Find where the given text appears and provide that cell's center as (X, Y) coordinate. 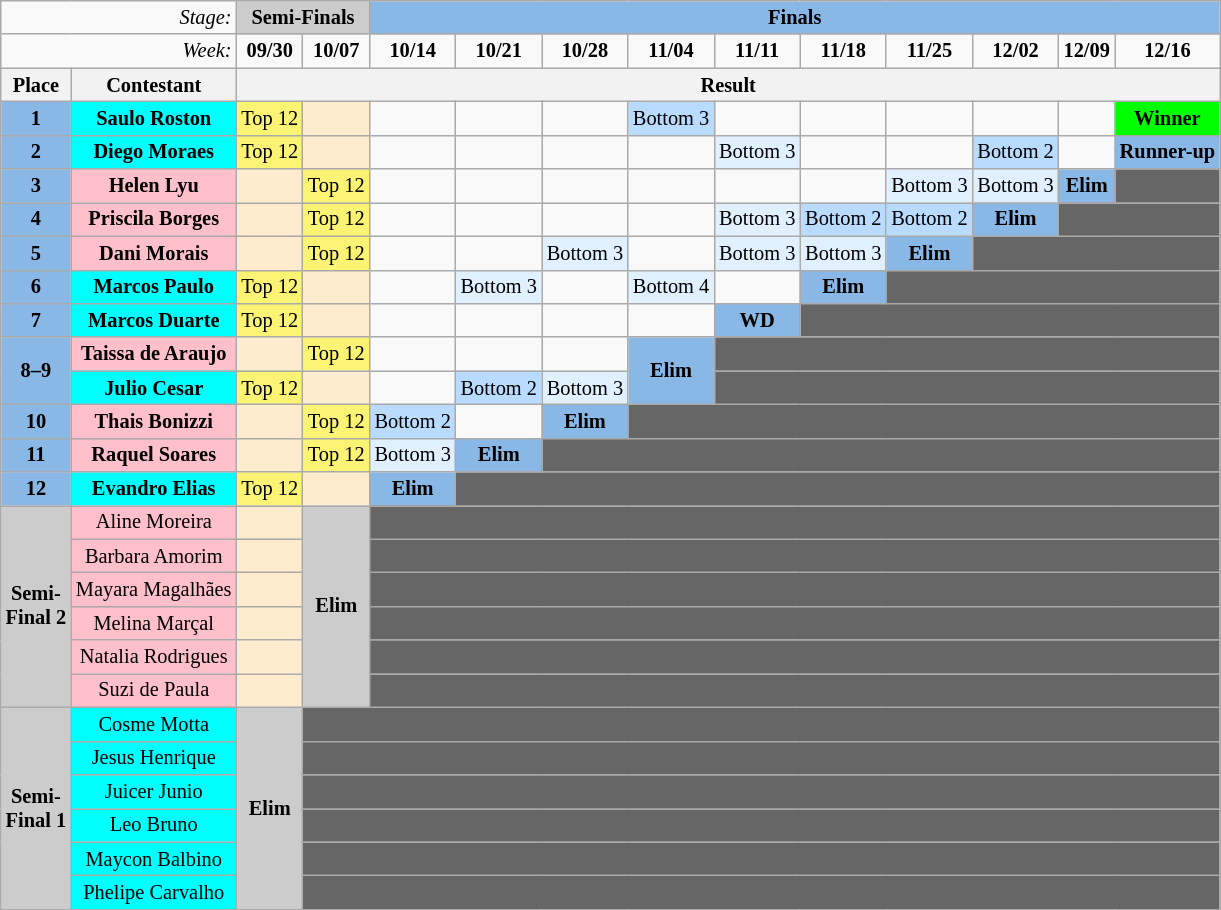
Leo Bruno (154, 825)
8–9 (36, 370)
Semi-Final 1 (36, 808)
11/11 (757, 51)
Raquel Soares (154, 455)
Marcos Duarte (154, 320)
Natalia Rodrigues (154, 657)
Contestant (154, 85)
Maycon Balbino (154, 859)
12/02 (1015, 51)
10 (36, 421)
7 (36, 320)
Stage: (119, 17)
Helen Lyu (154, 186)
Runner-up (1168, 152)
Week: (119, 51)
Semi-Finals (302, 17)
6 (36, 287)
10/14 (413, 51)
12 (36, 489)
4 (36, 219)
Jesus Henrique (154, 758)
Saulo Roston (154, 118)
Winner (1168, 118)
Juicer Junio (154, 791)
11/04 (671, 51)
2 (36, 152)
11 (36, 455)
10/07 (336, 51)
Marcos Paulo (154, 287)
Phelipe Carvalho (154, 892)
Barbara Amorim (154, 556)
Mayara Magalhães (154, 589)
3 (36, 186)
Julio Cesar (154, 388)
12/16 (1168, 51)
WD (757, 320)
Thais Bonizzi (154, 421)
09/30 (270, 51)
Evandro Elias (154, 489)
11/25 (929, 51)
Aline Moreira (154, 522)
Bottom 4 (671, 287)
12/09 (1087, 51)
Place (36, 85)
5 (36, 253)
1 (36, 118)
10/21 (499, 51)
Melina Marçal (154, 623)
10/28 (585, 51)
11/18 (843, 51)
Result (728, 85)
Semi-Final 2 (36, 606)
Priscila Borges (154, 219)
Finals (795, 17)
Suzi de Paula (154, 690)
Dani Morais (154, 253)
Diego Moraes (154, 152)
Cosme Motta (154, 724)
Taissa de Araujo (154, 354)
